Scan for the cell matching the given text and deliver its (X, Y) coordinate at center. 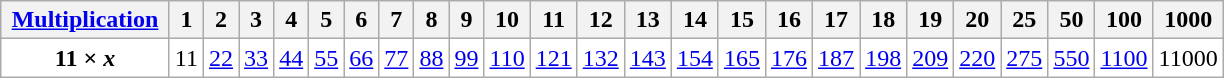
187 (836, 58)
550 (1072, 58)
3 (256, 20)
44 (292, 58)
1000 (1188, 20)
13 (648, 20)
9 (466, 20)
14 (694, 20)
88 (432, 58)
4 (292, 20)
33 (256, 58)
17 (836, 20)
1100 (1124, 58)
22 (220, 58)
176 (788, 58)
11 × x (86, 58)
165 (742, 58)
25 (1024, 20)
8 (432, 20)
15 (742, 20)
132 (600, 58)
1 (186, 20)
Multiplication (86, 20)
11000 (1188, 58)
121 (554, 58)
99 (466, 58)
16 (788, 20)
18 (884, 20)
50 (1072, 20)
2 (220, 20)
198 (884, 58)
77 (396, 58)
143 (648, 58)
10 (507, 20)
275 (1024, 58)
20 (978, 20)
220 (978, 58)
12 (600, 20)
5 (326, 20)
110 (507, 58)
6 (362, 20)
19 (930, 20)
55 (326, 58)
209 (930, 58)
66 (362, 58)
100 (1124, 20)
7 (396, 20)
154 (694, 58)
